Search for the cell housing the specified text and yield its (X, Y) center coordinate. 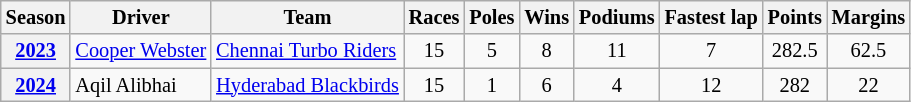
282.5 (795, 51)
282 (795, 85)
Chennai Turbo Riders (308, 51)
Driver (140, 17)
Margins (868, 17)
11 (617, 51)
12 (712, 85)
5 (492, 51)
6 (546, 85)
Races (434, 17)
2024 (36, 85)
Aqil Alibhai (140, 85)
Podiums (617, 17)
Wins (546, 17)
62.5 (868, 51)
2023 (36, 51)
Cooper Webster (140, 51)
Points (795, 17)
22 (868, 85)
1 (492, 85)
Hyderabad Blackbirds (308, 85)
8 (546, 51)
Fastest lap (712, 17)
7 (712, 51)
Team (308, 17)
4 (617, 85)
Season (36, 17)
Poles (492, 17)
